Pinpoint the cell where the given text exists, returning its [x, y] midpoint coordinate. 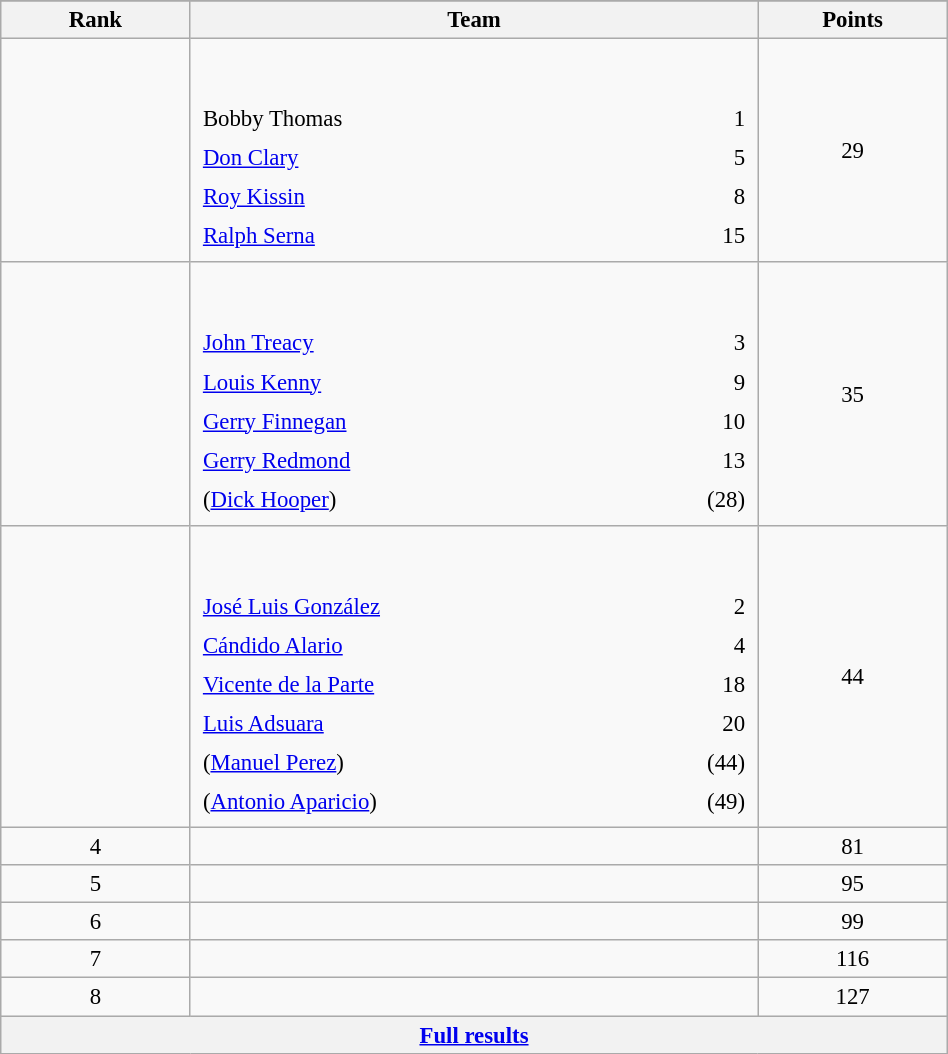
(28) [686, 499]
(Manuel Perez) [417, 762]
35 [852, 394]
Louis Kenny [409, 382]
13 [686, 460]
Luis Adsuara [417, 723]
116 [852, 959]
Points [852, 20]
9 [686, 382]
Rank [96, 20]
20 [694, 723]
Ralph Serna [424, 236]
John Treacy 3 Louis Kenny 9 Gerry Finnegan 10 Gerry Redmond 13 (Dick Hooper) (28) [474, 394]
29 [852, 151]
José Luis González 2 Cándido Alario 4 Vicente de la Parte 18 Luis Adsuara 20 (Manuel Perez) (44) (Antonio Aparicio) (49) [474, 677]
15 [702, 236]
José Luis González [417, 606]
Vicente de la Parte [417, 684]
7 [96, 959]
Roy Kissin [424, 197]
Cándido Alario [417, 645]
(Antonio Aparicio) [417, 801]
3 [686, 343]
John Treacy [409, 343]
81 [852, 847]
2 [694, 606]
18 [694, 684]
95 [852, 884]
(Dick Hooper) [409, 499]
Bobby Thomas 1 Don Clary 5 Roy Kissin 8 Ralph Serna 15 [474, 151]
Team [474, 20]
1 [702, 119]
Full results [474, 1035]
Gerry Finnegan [409, 421]
99 [852, 922]
44 [852, 677]
(49) [694, 801]
6 [96, 922]
127 [852, 997]
(44) [694, 762]
Don Clary [424, 158]
10 [686, 421]
Gerry Redmond [409, 460]
Bobby Thomas [424, 119]
